Extract the [x, y] coordinate from the center of the cell holding the provided text.  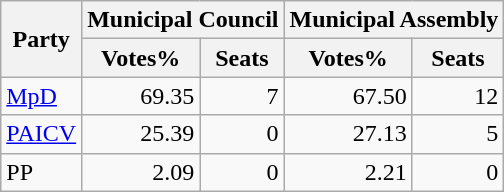
PP [42, 172]
Municipal Assembly [394, 20]
7 [242, 96]
2.09 [141, 172]
PAICV [42, 134]
27.13 [348, 134]
2.21 [348, 172]
5 [458, 134]
67.50 [348, 96]
12 [458, 96]
Municipal Council [183, 20]
25.39 [141, 134]
Party [42, 39]
MpD [42, 96]
69.35 [141, 96]
